Pinpoint the cell where the given text exists, returning its [X, Y] midpoint coordinate. 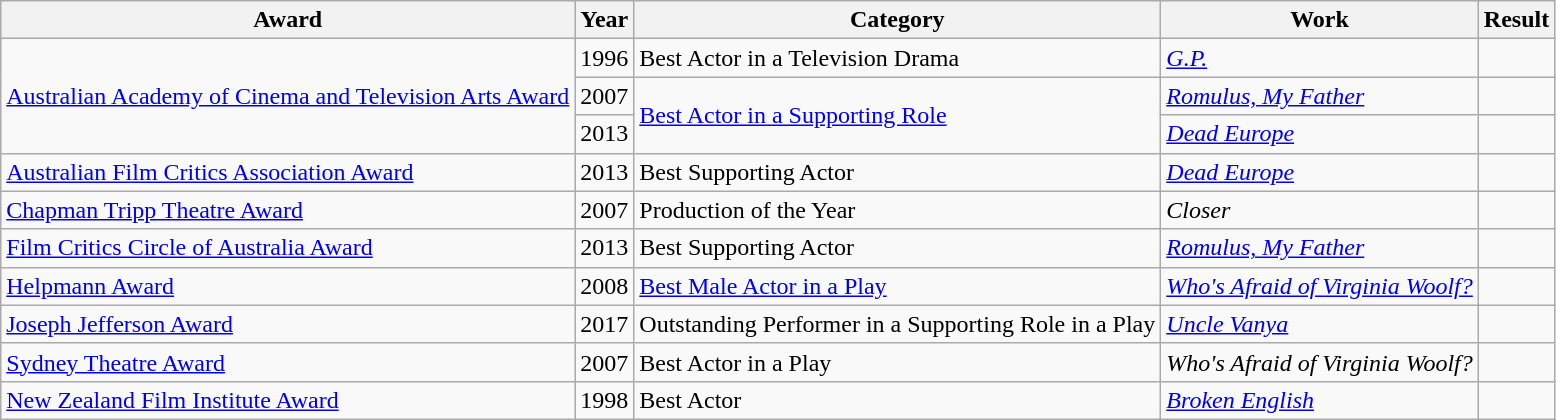
Best Actor [898, 400]
Year [604, 20]
Australian Academy of Cinema and Television Arts Award [288, 96]
Category [898, 20]
New Zealand Film Institute Award [288, 400]
Best Actor in a Play [898, 362]
Chapman Tripp Theatre Award [288, 210]
Broken English [1320, 400]
Work [1320, 20]
Award [288, 20]
Film Critics Circle of Australia Award [288, 248]
Production of the Year [898, 210]
Uncle Vanya [1320, 324]
Outstanding Performer in a Supporting Role in a Play [898, 324]
Best Actor in a Supporting Role [898, 115]
Australian Film Critics Association Award [288, 172]
2017 [604, 324]
1996 [604, 58]
Best Male Actor in a Play [898, 286]
2008 [604, 286]
Closer [1320, 210]
Joseph Jefferson Award [288, 324]
Best Actor in a Television Drama [898, 58]
Sydney Theatre Award [288, 362]
Helpmann Award [288, 286]
1998 [604, 400]
Result [1516, 20]
G.P. [1320, 58]
